Scan for the cell matching the given text and deliver its [x, y] coordinate at center. 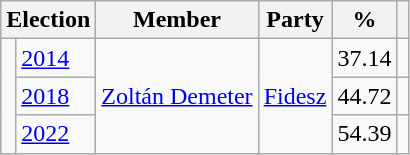
Fidesz [295, 96]
44.72 [364, 96]
% [364, 20]
Zoltán Demeter [177, 96]
2022 [56, 134]
2018 [56, 96]
2014 [56, 58]
37.14 [364, 58]
Election [48, 20]
Party [295, 20]
Member [177, 20]
54.39 [364, 134]
